Find where the given text appears and provide that cell's center as (x, y) coordinate. 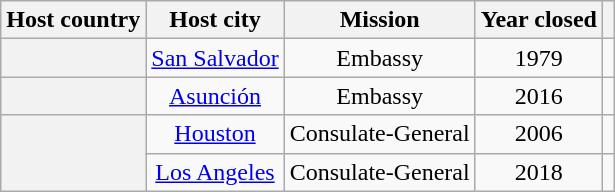
1979 (538, 58)
San Salvador (215, 58)
2016 (538, 96)
Asunción (215, 96)
Year closed (538, 20)
2018 (538, 172)
Host country (74, 20)
Los Angeles (215, 172)
2006 (538, 134)
Mission (380, 20)
Host city (215, 20)
Houston (215, 134)
